Return the [x, y] coordinate for the center point of the cell that contains the specified text.  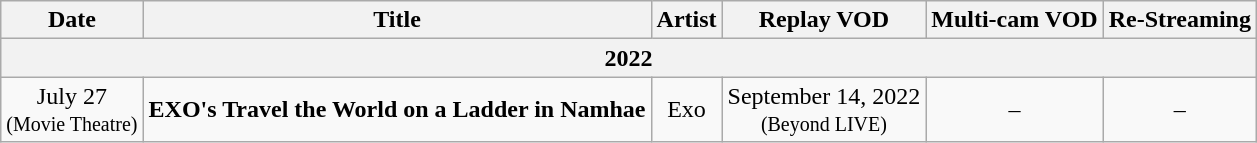
Date [72, 20]
Exo [686, 110]
September 14, 2022(Beyond LIVE) [824, 110]
EXO's Travel the World on a Ladder in Namhae [397, 110]
Replay VOD [824, 20]
2022 [629, 58]
Re-Streaming [1180, 20]
Artist [686, 20]
July 27(Movie Theatre) [72, 110]
Multi-cam VOD [1014, 20]
Title [397, 20]
